For the text-containing cell, return its midpoint in [x, y] coordinate format. 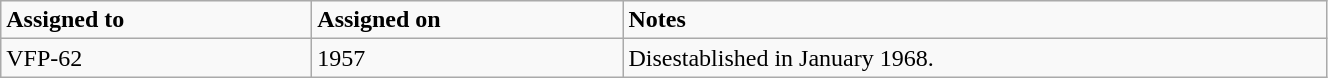
Notes [975, 20]
Disestablished in January 1968. [975, 58]
Assigned to [156, 20]
VFP-62 [156, 58]
Assigned on [468, 20]
1957 [468, 58]
